Determine the (X, Y) coordinate at the center of the cell enclosing the given text.  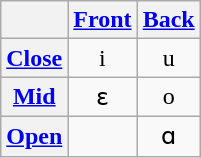
ɛ (102, 97)
Front (102, 20)
u (168, 58)
i (102, 58)
ɑ (168, 136)
Close (34, 58)
Back (168, 20)
o (168, 97)
Mid (34, 97)
Open (34, 136)
